Output the (X, Y) coordinate of the center of the cell containing the given text.  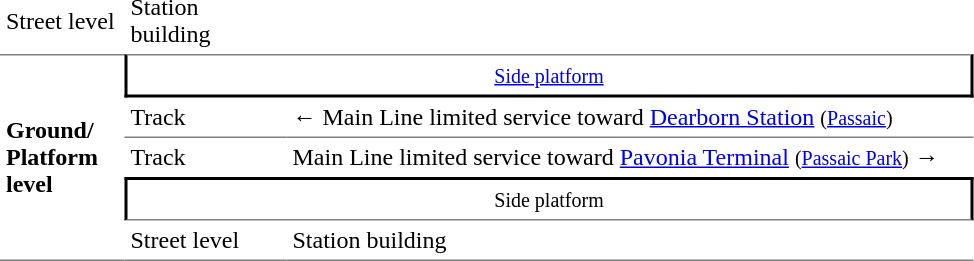
Ground/Platform level (62, 158)
← Main Line limited service toward Dearborn Station (Passaic) (630, 118)
Street level (205, 240)
Main Line limited service toward Pavonia Terminal (Passaic Park) → (630, 158)
Station building (630, 240)
